Identify which cell holds the provided text, then report its [x, y] central coordinate. 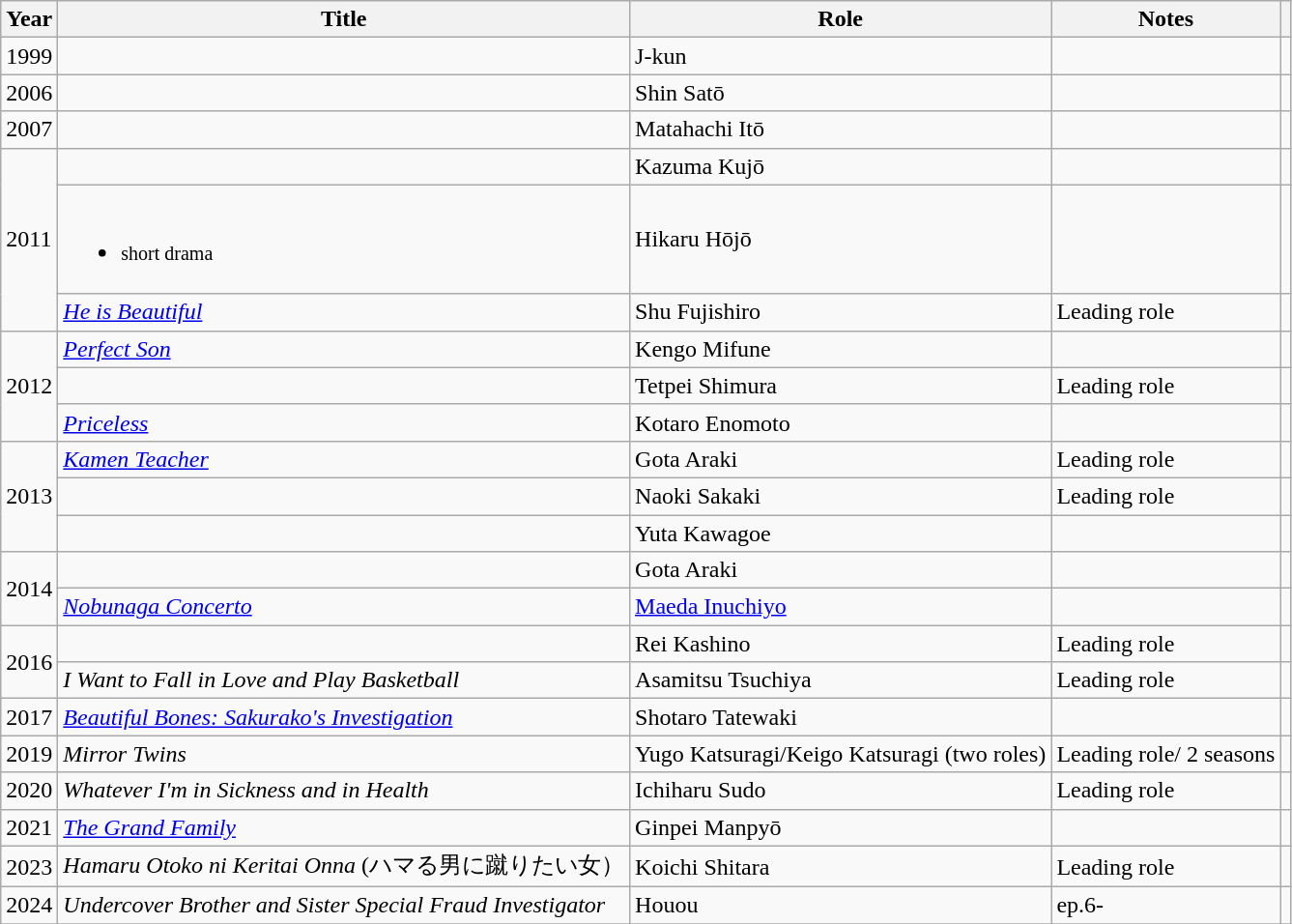
Naoki Sakaki [841, 496]
short drama [344, 240]
2024 [29, 906]
2006 [29, 93]
2021 [29, 827]
Kamen Teacher [344, 459]
Shin Satō [841, 93]
Shotaro Tatewaki [841, 717]
He is Beautiful [344, 312]
I Want to Fall in Love and Play Basketball [344, 680]
J-kun [841, 56]
Year [29, 19]
Mirror Twins [344, 754]
Priceless [344, 422]
Hikaru Hōjō [841, 240]
Ginpei Manpyō [841, 827]
Houou [841, 906]
Tetpei Shimura [841, 386]
Kengo Mifune [841, 349]
Yuta Kawagoe [841, 533]
Ichiharu Sudo [841, 791]
Hamaru Otoko ni Keritai Onna (ハマる男に蹴りたい女） [344, 866]
1999 [29, 56]
The Grand Family [344, 827]
Role [841, 19]
2012 [29, 386]
Nobunaga Concerto [344, 607]
2023 [29, 866]
Yugo Katsuragi/Keigo Katsuragi (two roles) [841, 754]
Title [344, 19]
Kazuma Kujō [841, 166]
Notes [1165, 19]
2014 [29, 589]
Rei Kashino [841, 644]
Kotaro Enomoto [841, 422]
2011 [29, 240]
Beautiful Bones: Sakurako's Investigation [344, 717]
Maeda Inuchiyo [841, 607]
Leading role/ 2 seasons [1165, 754]
2017 [29, 717]
Undercover Brother and Sister Special Fraud Investigator [344, 906]
Asamitsu Tsuchiya [841, 680]
2016 [29, 662]
Koichi Shitara [841, 866]
2019 [29, 754]
Matahachi Itō [841, 130]
2020 [29, 791]
2013 [29, 496]
ep.6- [1165, 906]
Shu Fujishiro [841, 312]
Perfect Son [344, 349]
Whatever I'm in Sickness and in Health [344, 791]
2007 [29, 130]
